From the cell containing the given text, extract its center point as [x, y] coordinate. 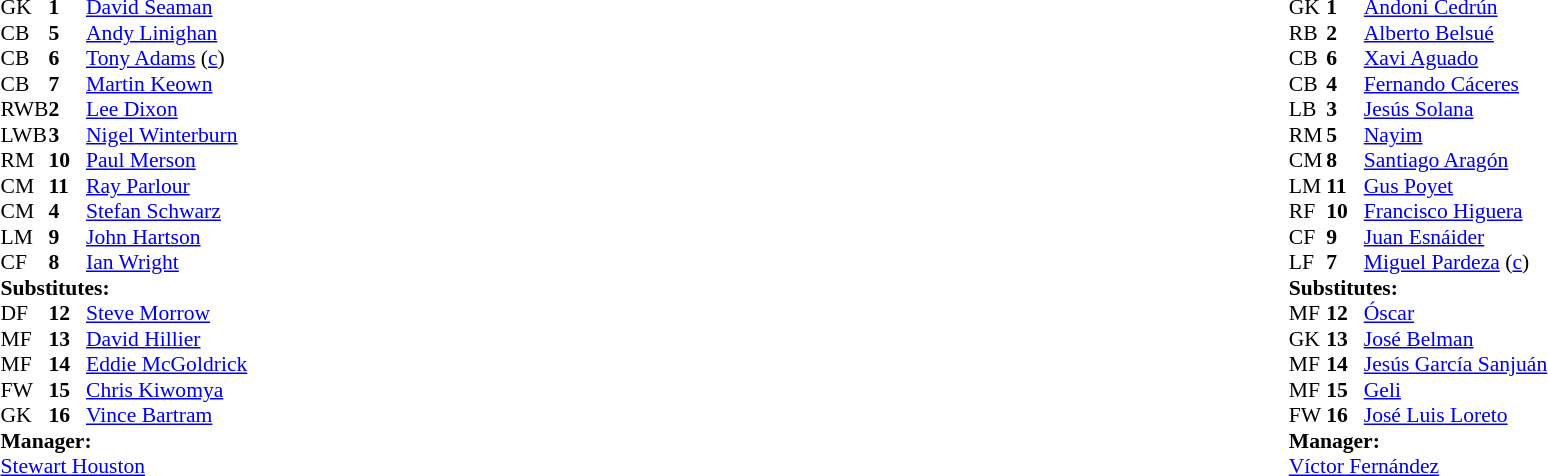
Jesús Solana [1456, 109]
Nigel Winterburn [166, 135]
Gus Poyet [1456, 186]
DF [24, 313]
José Luis Loreto [1456, 415]
Geli [1456, 390]
LF [1308, 263]
Andy Linighan [166, 33]
Nayim [1456, 135]
Tony Adams (c) [166, 59]
RF [1308, 211]
Francisco Higuera [1456, 211]
Xavi Aguado [1456, 59]
Paul Merson [166, 161]
Vince Bartram [166, 415]
Óscar [1456, 313]
David Hillier [166, 339]
LB [1308, 109]
Jesús García Sanjuán [1456, 365]
Martin Keown [166, 84]
RWB [24, 109]
Chris Kiwomya [166, 390]
Ian Wright [166, 263]
Santiago Aragón [1456, 161]
Ray Parlour [166, 186]
LWB [24, 135]
Juan Esnáider [1456, 237]
Eddie McGoldrick [166, 365]
Lee Dixon [166, 109]
Steve Morrow [166, 313]
John Hartson [166, 237]
Stefan Schwarz [166, 211]
Fernando Cáceres [1456, 84]
José Belman [1456, 339]
Alberto Belsué [1456, 33]
RB [1308, 33]
Miguel Pardeza (c) [1456, 263]
